For the text-containing cell, return its midpoint in [X, Y] coordinate format. 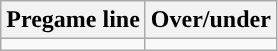
Over/under [210, 20]
Pregame line [74, 20]
